Detect which cell encompasses the target text, then output its (x, y) center coordinate. 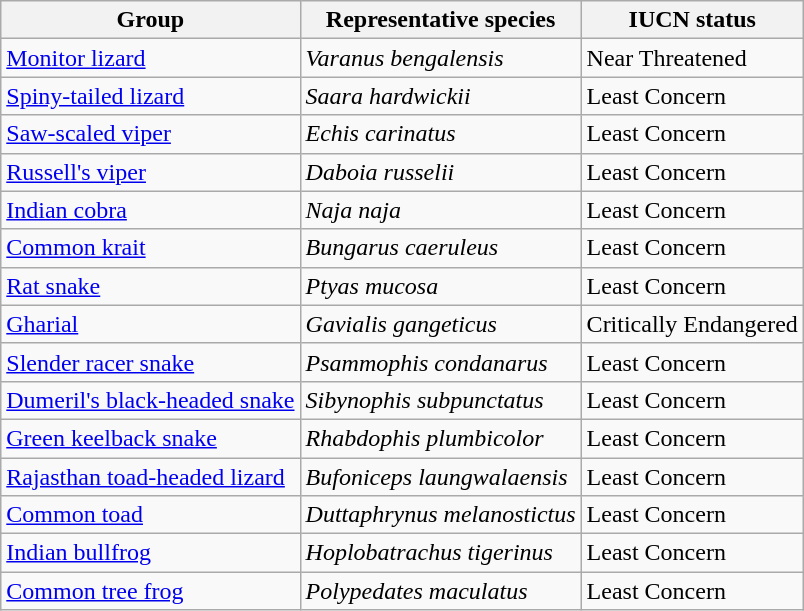
Slender racer snake (150, 362)
Common krait (150, 248)
Indian cobra (150, 210)
Saara hardwickii (440, 96)
Green keelback snake (150, 438)
Duttaphrynus melanostictus (440, 515)
Bungarus caeruleus (440, 248)
IUCN status (692, 20)
Varanus bengalensis (440, 58)
Ptyas mucosa (440, 286)
Gharial (150, 324)
Echis carinatus (440, 134)
Polypedates maculatus (440, 591)
Rhabdophis plumbicolor (440, 438)
Naja naja (440, 210)
Gavialis gangeticus (440, 324)
Group (150, 20)
Psammophis condanarus (440, 362)
Daboia russelii (440, 172)
Rajasthan toad-headed lizard (150, 477)
Russell's viper (150, 172)
Bufoniceps laungwalaensis (440, 477)
Representative species (440, 20)
Critically Endangered (692, 324)
Common tree frog (150, 591)
Sibynophis subpunctatus (440, 400)
Hoplobatrachus tigerinus (440, 553)
Spiny-tailed lizard (150, 96)
Dumeril's black-headed snake (150, 400)
Common toad (150, 515)
Monitor lizard (150, 58)
Indian bullfrog (150, 553)
Rat snake (150, 286)
Near Threatened (692, 58)
Saw-scaled viper (150, 134)
